Provide the (X, Y) coordinate of the cell's center where the given text is located.  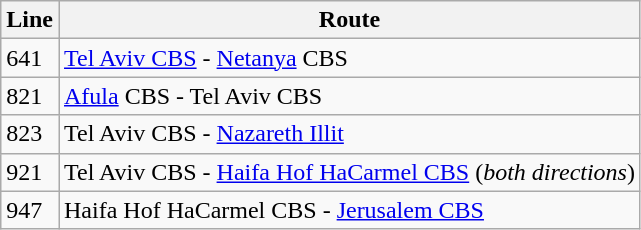
Route (349, 20)
Haifa Hof HaCarmel CBS - Jerusalem CBS (349, 210)
Line (30, 20)
821 (30, 96)
Tel Aviv CBS - Nazareth Illit (349, 134)
Tel Aviv CBS - Haifa Hof HaCarmel CBS (both directions) (349, 172)
947 (30, 210)
921 (30, 172)
823 (30, 134)
Tel Aviv CBS - Netanya CBS (349, 58)
Afula CBS - Tel Aviv CBS (349, 96)
641 (30, 58)
